Extract the [X, Y] coordinate from the center of the cell holding the provided text.  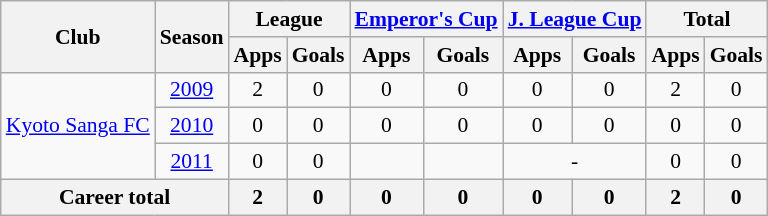
Club [78, 36]
J. League Cup [575, 19]
Season [192, 36]
Kyoto Sanga FC [78, 126]
Career total [115, 197]
League [290, 19]
- [575, 162]
2009 [192, 90]
Total [706, 19]
2010 [192, 126]
Emperor's Cup [426, 19]
2011 [192, 162]
